Find where the given text appears and provide that cell's center as (X, Y) coordinate. 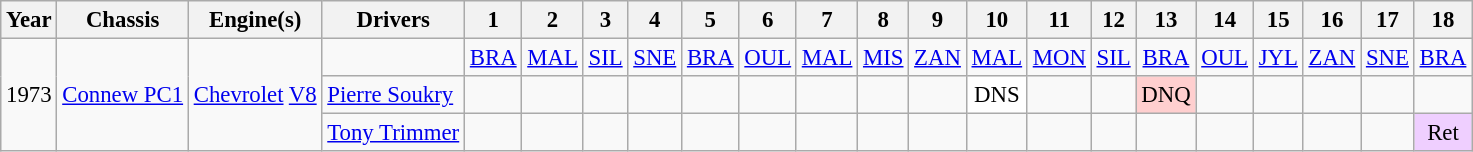
4 (655, 20)
11 (1059, 20)
MON (1059, 58)
8 (884, 20)
6 (768, 20)
Connew PC1 (122, 96)
1973 (29, 96)
DNQ (1166, 95)
MIS (884, 58)
14 (1224, 20)
Chevrolet V8 (255, 96)
DNS (996, 95)
Year (29, 20)
Engine(s) (255, 20)
17 (1388, 20)
13 (1166, 20)
Pierre Soukry (394, 95)
5 (710, 20)
16 (1332, 20)
Chassis (122, 20)
Ret (1442, 133)
9 (938, 20)
JYL (1278, 58)
Tony Trimmer (394, 133)
1 (494, 20)
2 (552, 20)
10 (996, 20)
18 (1442, 20)
15 (1278, 20)
7 (826, 20)
Drivers (394, 20)
12 (1114, 20)
3 (606, 20)
